Pinpoint the cell where the given text exists, returning its (X, Y) midpoint coordinate. 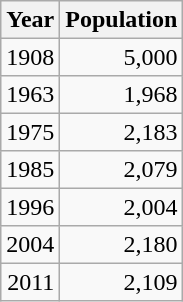
2011 (30, 282)
2,004 (122, 206)
Year (30, 20)
2,183 (122, 132)
2,180 (122, 244)
1908 (30, 56)
1985 (30, 170)
1,968 (122, 94)
1996 (30, 206)
1963 (30, 94)
2004 (30, 244)
Population (122, 20)
2,109 (122, 282)
5,000 (122, 56)
2,079 (122, 170)
1975 (30, 132)
